From the cell containing the given text, extract its center point as [x, y] coordinate. 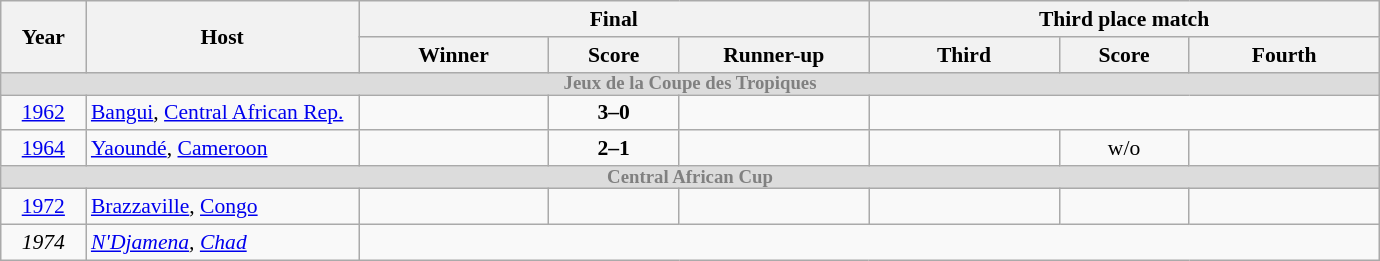
Final [613, 19]
Third [964, 55]
Bangui, Central African Rep. [222, 113]
Brazzaville, Congo [222, 207]
N'Djamena, Chad [222, 242]
Central African Cup [690, 177]
1962 [44, 113]
Year [44, 36]
Jeux de la Coupe des Tropiques [690, 83]
Runner-up [774, 55]
Third place match [1124, 19]
1972 [44, 207]
Fourth [1284, 55]
Host [222, 36]
1964 [44, 149]
2–1 [614, 149]
Winner [453, 55]
3–0 [614, 113]
1974 [44, 242]
w/o [1124, 149]
Yaoundé, Cameroon [222, 149]
